Provide the (x, y) coordinate of the cell's center where the given text is located.  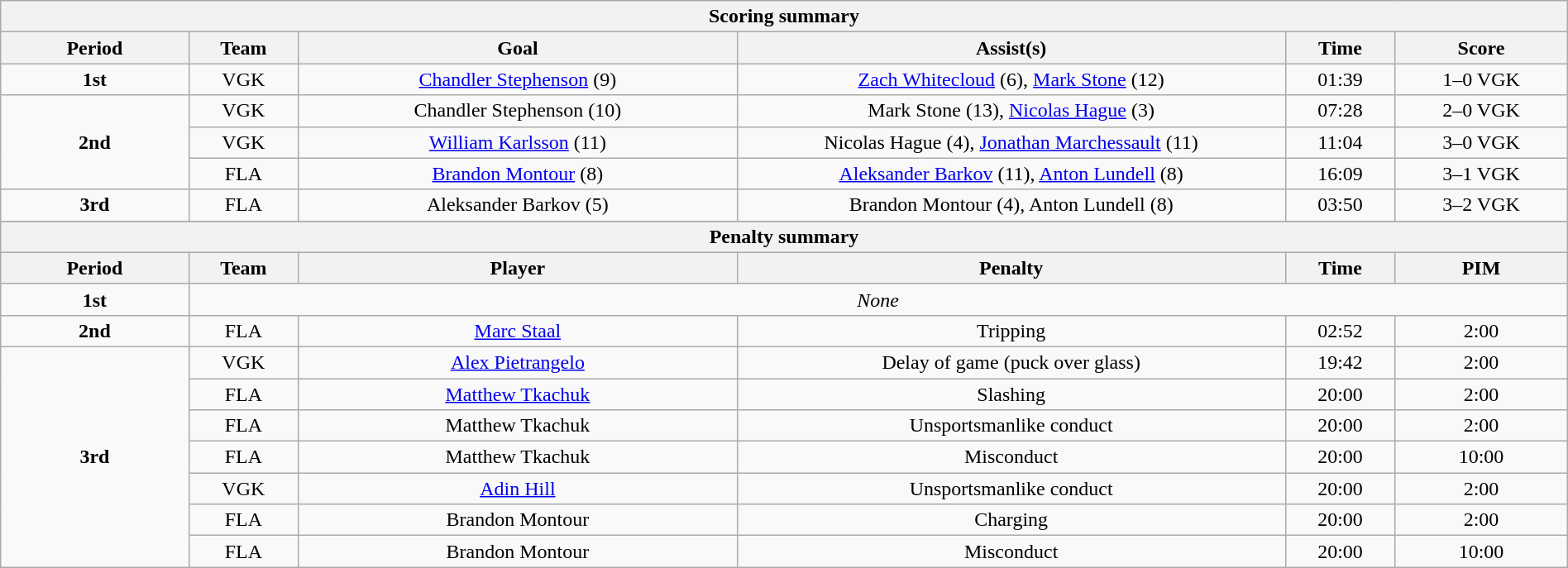
03:50 (1340, 205)
Aleksander Barkov (5) (518, 205)
Penalty summary (784, 236)
16:09 (1340, 174)
3–2 VGK (1481, 205)
Adin Hill (518, 489)
Chandler Stephenson (9) (518, 79)
Assist(s) (1011, 48)
PIM (1481, 268)
Aleksander Barkov (11), Anton Lundell (8) (1011, 174)
Chandler Stephenson (10) (518, 111)
01:39 (1340, 79)
Tripping (1011, 331)
3–0 VGK (1481, 142)
19:42 (1340, 362)
11:04 (1340, 142)
Slashing (1011, 394)
Nicolas Hague (4), Jonathan Marchessault (11) (1011, 142)
1–0 VGK (1481, 79)
Mark Stone (13), Nicolas Hague (3) (1011, 111)
Charging (1011, 520)
Alex Pietrangelo (518, 362)
Brandon Montour (4), Anton Lundell (8) (1011, 205)
William Karlsson (11) (518, 142)
3–1 VGK (1481, 174)
Zach Whitecloud (6), Mark Stone (12) (1011, 79)
Penalty (1011, 268)
None (878, 299)
Scoring summary (784, 17)
2–0 VGK (1481, 111)
Marc Staal (518, 331)
02:52 (1340, 331)
Player (518, 268)
Delay of game (puck over glass) (1011, 362)
Goal (518, 48)
07:28 (1340, 111)
Score (1481, 48)
Brandon Montour (8) (518, 174)
